Identify which cell holds the provided text, then report its [X, Y] central coordinate. 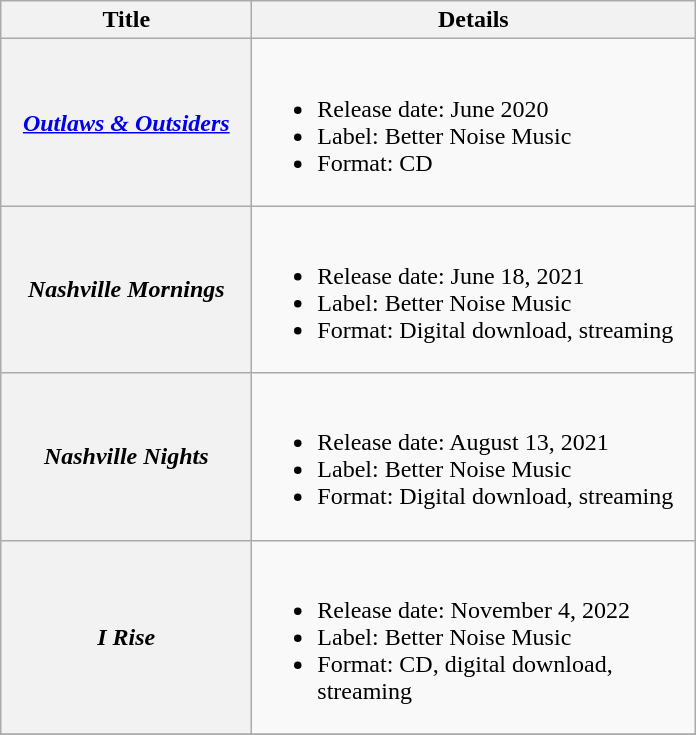
Release date: November 4, 2022Label: Better Noise MusicFormat: CD, digital download, streaming [474, 637]
Release date: August 13, 2021Label: Better Noise MusicFormat: Digital download, streaming [474, 456]
Title [126, 20]
Details [474, 20]
Outlaws & Outsiders [126, 122]
I Rise [126, 637]
Release date: June 2020Label: Better Noise MusicFormat: CD [474, 122]
Nashville Mornings [126, 290]
Nashville Nights [126, 456]
Release date: June 18, 2021Label: Better Noise MusicFormat: Digital download, streaming [474, 290]
